Return the [X, Y] coordinate for the center point of the cell that contains the specified text.  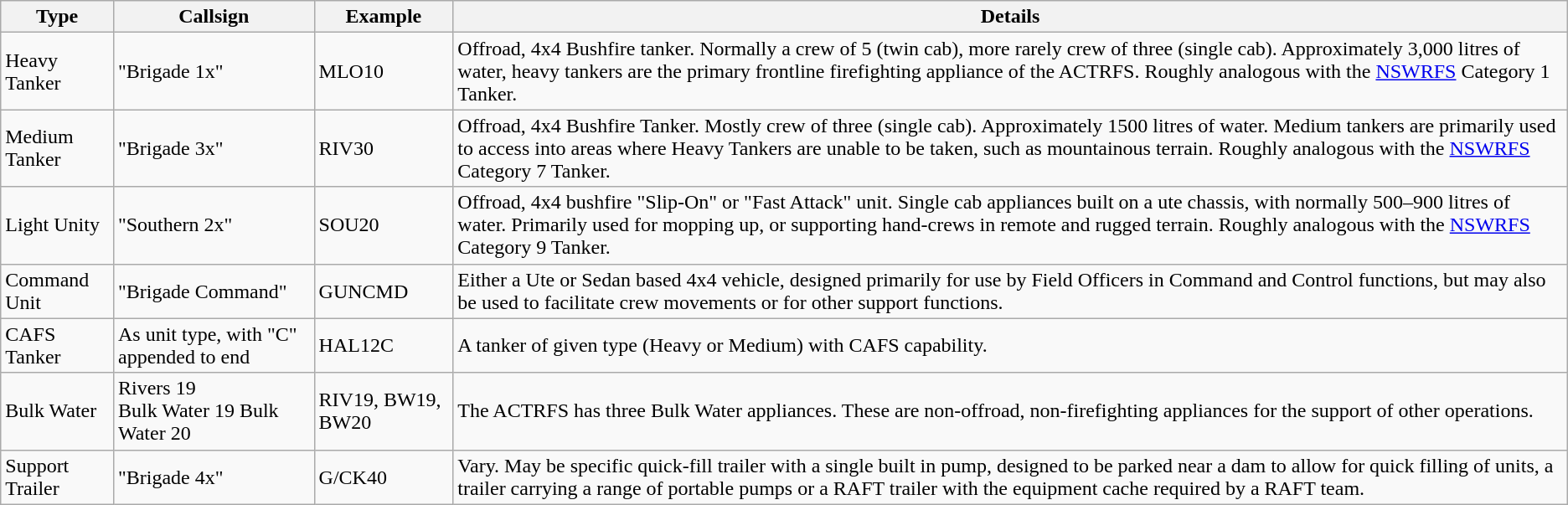
As unit type, with "C" appended to end [214, 345]
Light Unity [57, 225]
RIV19, BW19, BW20 [384, 411]
HAL12C [384, 345]
Support Trailer [57, 477]
The ACTRFS has three Bulk Water appliances. These are non-offroad, non-firefighting appliances for the support of other operations. [1010, 411]
Rivers 19Bulk Water 19 Bulk Water 20 [214, 411]
MLO10 [384, 71]
Medium Tanker [57, 148]
GUNCMD [384, 291]
"Brigade 1x" [214, 71]
A tanker of given type (Heavy or Medium) with CAFS capability. [1010, 345]
Type [57, 17]
"Brigade 3x" [214, 148]
SOU20 [384, 225]
RIV30 [384, 148]
Bulk Water [57, 411]
G/CK40 [384, 477]
CAFS Tanker [57, 345]
Heavy Tanker [57, 71]
"Brigade 4x" [214, 477]
Callsign [214, 17]
Command Unit [57, 291]
"Brigade Command" [214, 291]
Example [384, 17]
Details [1010, 17]
"Southern 2x" [214, 225]
